Return the [X, Y] coordinate for the center point of the cell that contains the specified text.  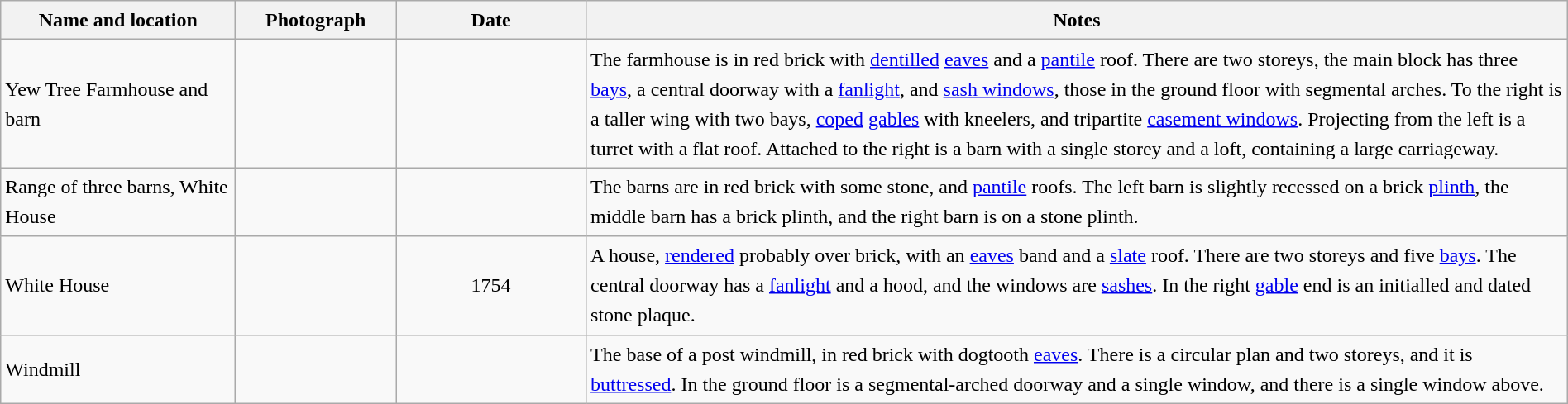
Name and location [118, 20]
1754 [491, 286]
Photograph [316, 20]
Yew Tree Farmhouse and barn [118, 104]
Windmill [118, 368]
Range of three barns, White House [118, 202]
Notes [1077, 20]
Date [491, 20]
White House [118, 286]
